Return [X, Y] of the center of cell containing provided text 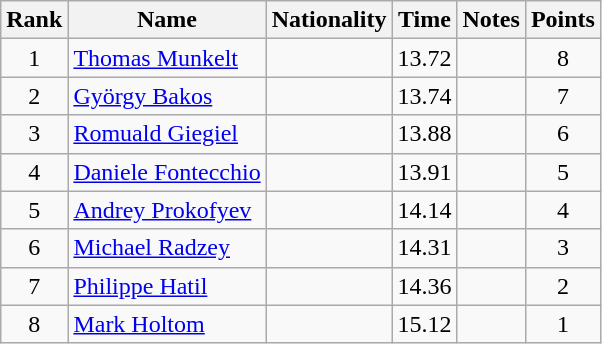
15.12 [424, 324]
Time [424, 20]
Rank [34, 20]
13.72 [424, 58]
Michael Radzey [167, 248]
14.36 [424, 286]
13.74 [424, 96]
Name [167, 20]
Points [562, 20]
Andrey Prokofyev [167, 210]
György Bakos [167, 96]
Philippe Hatil [167, 286]
13.88 [424, 134]
Thomas Munkelt [167, 58]
Daniele Fontecchio [167, 172]
Romuald Giegiel [167, 134]
Mark Holtom [167, 324]
Nationality [329, 20]
13.91 [424, 172]
14.31 [424, 248]
14.14 [424, 210]
Notes [491, 20]
